From the cell containing the given text, extract its center point as [X, Y] coordinate. 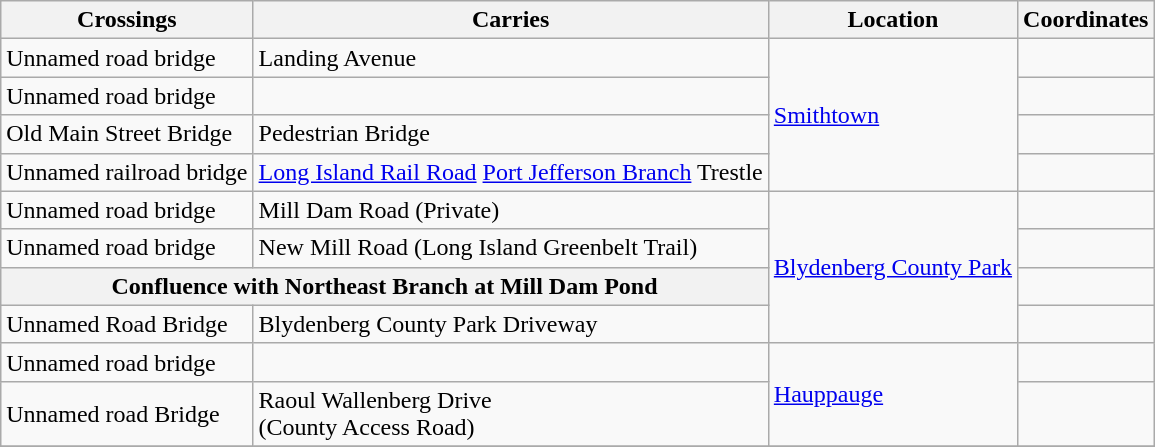
Carries [510, 20]
New Mill Road (Long Island Greenbelt Trail) [510, 248]
Blydenberg County Park Driveway [510, 324]
Raoul Wallenberg Drive(County Access Road) [510, 414]
Old Main Street Bridge [127, 134]
Landing Avenue [510, 58]
Smithtown [892, 115]
Unnamed railroad bridge [127, 172]
Crossings [127, 20]
Confluence with Northeast Branch at Mill Dam Pond [385, 286]
Blydenberg County Park [892, 267]
Hauppauge [892, 394]
Location [892, 20]
Unnamed road Bridge [127, 414]
Long Island Rail Road Port Jefferson Branch Trestle [510, 172]
Pedestrian Bridge [510, 134]
Unnamed Road Bridge [127, 324]
Coordinates [1086, 20]
Mill Dam Road (Private) [510, 210]
